Provide the [X, Y] coordinate of the cell's center where the given text is located.  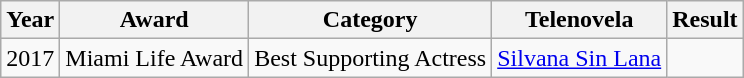
Category [370, 20]
Silvana Sin Lana [580, 58]
2017 [30, 58]
Year [30, 20]
Best Supporting Actress [370, 58]
Result [705, 20]
Miami Life Award [154, 58]
Award [154, 20]
Telenovela [580, 20]
